Return the [x, y] coordinate for the center point of the cell that contains the specified text.  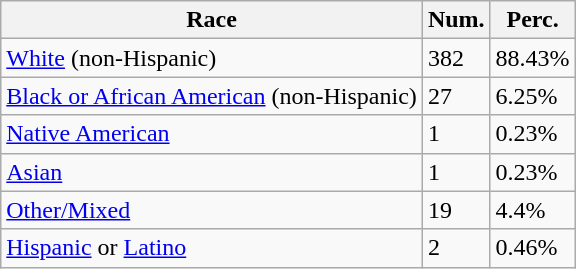
Other/Mixed [212, 210]
19 [456, 210]
4.4% [532, 210]
0.46% [532, 248]
Native American [212, 134]
382 [456, 58]
88.43% [532, 58]
Hispanic or Latino [212, 248]
Num. [456, 20]
27 [456, 96]
Race [212, 20]
2 [456, 248]
White (non-Hispanic) [212, 58]
Asian [212, 172]
Perc. [532, 20]
Black or African American (non-Hispanic) [212, 96]
6.25% [532, 96]
